Find where the given text appears and provide that cell's center as [X, Y] coordinate. 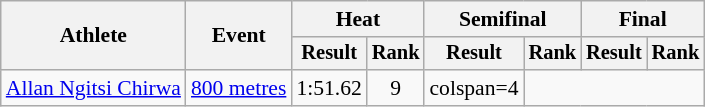
Final [642, 19]
9 [396, 88]
Athlete [94, 36]
800 metres [238, 88]
Heat [358, 19]
Semifinal [502, 19]
Allan Ngitsi Chirwa [94, 88]
1:51.62 [328, 88]
Event [238, 36]
colspan=4 [474, 88]
